Output the (x, y) coordinate of the center of the cell containing the given text.  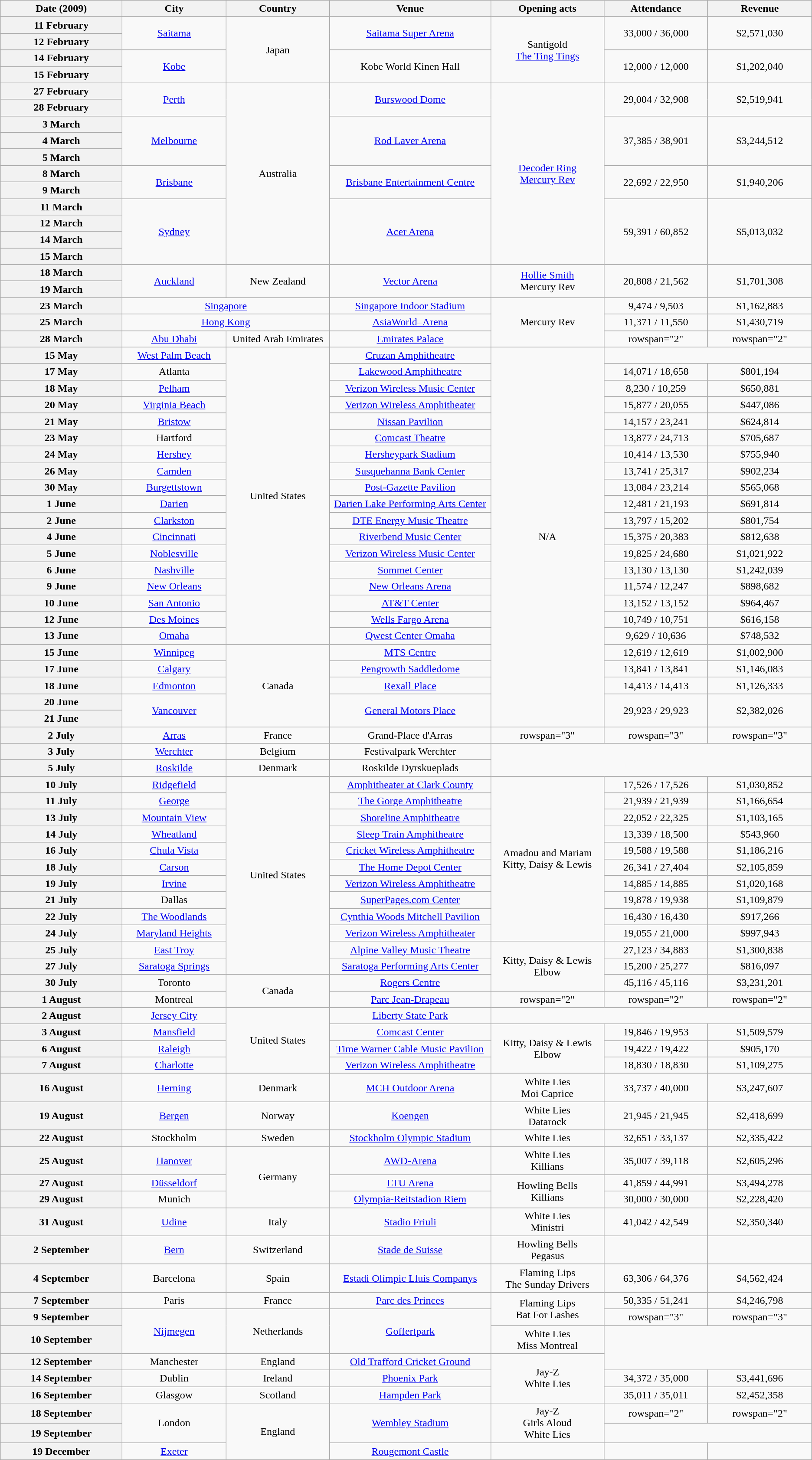
Atlanta (174, 372)
Maryland Heights (174, 933)
Riverbend Music Center (410, 537)
$543,960 (760, 834)
Rod Laver Arena (410, 141)
$3,247,607 (760, 1088)
Switzerland (278, 1250)
4 September (62, 1278)
11 March (62, 207)
Festivalpark Werchter (410, 752)
$2,335,422 (760, 1138)
$1,020,168 (760, 884)
23 May (62, 438)
35,011 / 35,011 (656, 1395)
2 June (62, 520)
Nashville (174, 570)
$755,940 (760, 454)
Lakewood Amphitheatre (410, 372)
Sleep Train Amphitheatre (410, 834)
Dublin (174, 1378)
12 March (62, 223)
14,885 / 14,885 (656, 884)
10,414 / 13,530 (656, 454)
Perth (174, 99)
Mercury Rev (547, 322)
33,737 / 40,000 (656, 1088)
$2,418,699 (760, 1116)
Liberty State Park (410, 1016)
12,619 / 12,619 (656, 652)
AT&T Center (410, 603)
Nijmegen (174, 1331)
MTS Centre (410, 652)
$1,701,308 (760, 281)
Jersey City (174, 1016)
Stade de Suisse (410, 1250)
Comcast Theatre (410, 438)
13,084 / 23,214 (656, 488)
Darien (174, 504)
13,130 / 13,130 (656, 570)
$1,162,883 (760, 306)
14 March (62, 240)
12 September (62, 1362)
Spain (278, 1278)
Exeter (174, 1451)
15 February (62, 75)
11,371 / 11,550 (656, 322)
7 September (62, 1300)
8 March (62, 173)
$2,228,420 (760, 1199)
$616,158 (760, 619)
Montreal (174, 999)
Manchester (174, 1362)
$1,300,838 (760, 949)
Australia (278, 173)
14 September (62, 1378)
N/A (547, 537)
Howling BellsPegasus (547, 1250)
19 July (62, 884)
$4,246,798 (760, 1300)
$691,814 (760, 504)
Flaming LipsBat For Lashes (547, 1309)
23 March (62, 306)
Burswood Dome (410, 99)
6 August (62, 1049)
$816,097 (760, 966)
19 March (62, 289)
4 March (62, 141)
Vector Arena (410, 281)
19 August (62, 1116)
12 February (62, 42)
Kobe (174, 66)
Cincinnati (174, 537)
Emirates Palace (410, 339)
Germany (278, 1177)
Auckland (174, 281)
14 July (62, 834)
25 August (62, 1161)
29 August (62, 1199)
19,878 / 19,938 (656, 900)
Roskilde Dyrskueplads (410, 768)
Revenue (760, 9)
10 June (62, 603)
New Zealand (278, 281)
Phoenix Park (410, 1378)
SuperPages.com Center (410, 900)
9 September (62, 1317)
$2,571,030 (760, 33)
27 July (62, 966)
18,830 / 18,830 (656, 1065)
15 March (62, 256)
2 August (62, 1016)
22 August (62, 1138)
4 June (62, 537)
Barcelona (174, 1278)
Saitama (174, 33)
Charlotte (174, 1065)
AsiaWorld–Arena (410, 322)
George (174, 801)
21 May (62, 421)
Abu Dhabi (174, 339)
22,692 / 22,950 (656, 182)
5 March (62, 157)
London (174, 1423)
13,339 / 18,500 (656, 834)
Venue (410, 9)
20 June (62, 702)
Sydney (174, 232)
22,052 / 22,325 (656, 818)
Raleigh (174, 1049)
20 May (62, 405)
Alpine Valley Music Theatre (410, 949)
$447,086 (760, 405)
$1,021,922 (760, 553)
San Antonio (174, 603)
Bristow (174, 421)
19 December (62, 1451)
Stockholm Olympic Stadium (410, 1138)
17 June (62, 669)
Chula Vista (174, 851)
$1,146,083 (760, 669)
15,375 / 20,383 (656, 537)
$2,105,859 (760, 867)
The Gorge Amphitheatre (410, 801)
Stockholm (174, 1138)
Hersheypark Stadium (410, 454)
$1,202,040 (760, 66)
3 July (62, 752)
$624,814 (760, 421)
$3,244,512 (760, 141)
Shoreline Amphitheatre (410, 818)
Irvine (174, 884)
21 July (62, 900)
$2,350,340 (760, 1221)
Pelham (174, 388)
Edmonton (174, 685)
7 August (62, 1065)
$3,441,696 (760, 1378)
14 February (62, 58)
$565,068 (760, 488)
1 June (62, 504)
Japan (278, 50)
Werchter (174, 752)
$917,266 (760, 917)
Pengrowth Saddledome (410, 669)
Hanover (174, 1161)
AWD-Arena (410, 1161)
22 July (62, 917)
16 September (62, 1395)
Bergen (174, 1116)
Singapore Indoor Stadium (410, 306)
White LiesKillians (547, 1161)
10 September (62, 1339)
27,123 / 34,883 (656, 949)
Scotland (278, 1395)
31 August (62, 1221)
Singapore (226, 306)
10 July (62, 785)
$2,605,296 (760, 1161)
Attendance (656, 9)
White LiesMinistri (547, 1221)
26,341 / 27,404 (656, 867)
2 September (62, 1250)
$1,103,165 (760, 818)
Hampden Park (410, 1395)
Rogers Centre (410, 982)
25 March (62, 322)
Goffertpark (410, 1331)
13 June (62, 636)
35,007 / 39,118 (656, 1161)
28 February (62, 108)
$898,682 (760, 586)
$1,126,333 (760, 685)
Koengen (410, 1116)
20,808 / 21,562 (656, 281)
$1,509,579 (760, 1032)
12 June (62, 619)
Bern (174, 1250)
Mountain View (174, 818)
Winnipeg (174, 652)
14,413 / 14,413 (656, 685)
Opening acts (547, 9)
5 June (62, 553)
Olympia-Reitstadion Riem (410, 1199)
34,372 / 35,000 (656, 1378)
18 March (62, 273)
3 August (62, 1032)
$4,562,424 (760, 1278)
10,749 / 10,751 (656, 619)
New Orleans (174, 586)
15 May (62, 355)
Saratoga Springs (174, 966)
$1,002,900 (760, 652)
Melbourne (174, 141)
28 March (62, 339)
Amphitheater at Clark County (410, 785)
9,474 / 9,503 (656, 306)
Roskilde (174, 768)
$2,382,026 (760, 710)
14,157 / 23,241 (656, 421)
Acer Arena (410, 232)
Rougemont Castle (410, 1451)
21 June (62, 718)
Arras (174, 735)
24 July (62, 933)
Italy (278, 1221)
Darien Lake Performing Arts Center (410, 504)
15,200 / 25,277 (656, 966)
25 July (62, 949)
White LiesMoi Caprice (547, 1088)
$1,430,719 (760, 322)
9 June (62, 586)
Glasgow (174, 1395)
19,422 / 19,422 (656, 1049)
37,385 / 38,901 (656, 141)
27 August (62, 1183)
Hartford (174, 438)
18 September (62, 1413)
Old Trafford Cricket Ground (410, 1362)
Brisbane (174, 182)
$1,166,654 (760, 801)
Düsseldorf (174, 1183)
12,481 / 21,193 (656, 504)
West Palm Beach (174, 355)
Camden (174, 471)
63,306 / 64,376 (656, 1278)
Des Moines (174, 619)
Mansfield (174, 1032)
Wembley Stadium (410, 1423)
The Home Depot Center (410, 867)
City (174, 9)
United Arab Emirates (278, 339)
13,841 / 13,841 (656, 669)
Burgettstown (174, 488)
29,923 / 29,923 (656, 710)
16 July (62, 851)
19,846 / 19,953 (656, 1032)
$1,186,216 (760, 851)
LTU Arena (410, 1183)
$801,754 (760, 520)
Cynthia Woods Mitchell Pavilion (410, 917)
Jay-ZGirls AloudWhite Lies (547, 1423)
Dallas (174, 900)
$801,194 (760, 372)
18 June (62, 685)
41,859 / 44,991 (656, 1183)
21,939 / 21,939 (656, 801)
$1,109,275 (760, 1065)
9,629 / 10,636 (656, 636)
3 March (62, 124)
$705,687 (760, 438)
Qwest Center Omaha (410, 636)
$997,943 (760, 933)
Sommet Center (410, 570)
21,945 / 21,945 (656, 1116)
50,335 / 51,241 (656, 1300)
1 August (62, 999)
DTE Energy Music Theatre (410, 520)
$964,467 (760, 603)
Flaming LipsThe Sunday Drivers (547, 1278)
Amadou and MariamKitty, Daisy & Lewis (547, 859)
Parc des Princes (410, 1300)
$748,532 (760, 636)
32,651 / 33,137 (656, 1138)
13 July (62, 818)
15 June (62, 652)
18 July (62, 867)
Carson (174, 867)
$650,881 (760, 388)
Clarkston (174, 520)
Norway (278, 1116)
Cruzan Amphitheatre (410, 355)
Calgary (174, 669)
Hollie SmithMercury Rev (547, 281)
$902,234 (760, 471)
Nissan Pavilion (410, 421)
Saitama Super Arena (410, 33)
New Orleans Arena (410, 586)
$812,638 (760, 537)
12,000 / 12,000 (656, 66)
$2,452,358 (760, 1395)
Saratoga Performing Arts Center (410, 966)
Stadio Friuli (410, 1221)
Virginia Beach (174, 405)
17,526 / 17,526 (656, 785)
Sweden (278, 1138)
Wheatland (174, 834)
Netherlands (278, 1331)
Wells Fargo Arena (410, 619)
45,116 / 45,116 (656, 982)
29,004 / 32,908 (656, 99)
30 July (62, 982)
Parc Jean-Drapeau (410, 999)
Hershey (174, 454)
14,071 / 18,658 (656, 372)
16 August (62, 1088)
Howling BellsKillians (547, 1191)
18 May (62, 388)
9 March (62, 190)
Grand-Place d'Arras (410, 735)
White LiesMiss Montreal (547, 1339)
13,797 / 15,202 (656, 520)
11 February (62, 25)
$3,494,278 (760, 1183)
$1,030,852 (760, 785)
16,430 / 16,430 (656, 917)
24 May (62, 454)
$1,242,039 (760, 570)
Hong Kong (226, 322)
Udine (174, 1221)
17 May (62, 372)
Vancouver (174, 710)
$1,940,206 (760, 182)
Susquehanna Bank Center (410, 471)
27 February (62, 91)
Toronto (174, 982)
13,877 / 24,713 (656, 438)
Estadi Olímpic Lluís Companys (410, 1278)
General Motors Place (410, 710)
White LiesDatarock (547, 1116)
19 September (62, 1433)
Belgium (278, 752)
Country (278, 9)
Paris (174, 1300)
30,000 / 30,000 (656, 1199)
SantigoldThe Ting Tings (547, 50)
Omaha (174, 636)
19,825 / 24,680 (656, 553)
Herning (174, 1088)
Decoder RingMercury Rev (547, 173)
Time Warner Cable Music Pavilion (410, 1049)
White Lies (547, 1138)
Date (2009) (62, 9)
2 July (62, 735)
Ridgefield (174, 785)
26 May (62, 471)
30 May (62, 488)
13,741 / 25,317 (656, 471)
11,574 / 12,247 (656, 586)
$905,170 (760, 1049)
15,877 / 20,055 (656, 405)
Jay-ZWhite Lies (547, 1378)
33,000 / 36,000 (656, 33)
5 July (62, 768)
Noblesville (174, 553)
19,588 / 19,588 (656, 851)
59,391 / 60,852 (656, 232)
Munich (174, 1199)
11 July (62, 801)
Cricket Wireless Amphitheatre (410, 851)
19,055 / 21,000 (656, 933)
MCH Outdoor Arena (410, 1088)
$2,519,941 (760, 99)
Rexall Place (410, 685)
13,152 / 13,152 (656, 603)
6 June (62, 570)
Brisbane Entertainment Centre (410, 182)
Kobe World Kinen Hall (410, 66)
$3,231,201 (760, 982)
The Woodlands (174, 917)
Comcast Center (410, 1032)
41,042 / 42,549 (656, 1221)
8,230 / 10,259 (656, 388)
Post-Gazette Pavilion (410, 488)
East Troy (174, 949)
$5,013,032 (760, 232)
Ireland (278, 1378)
$1,109,879 (760, 900)
